Return the (x, y) coordinate for the center point of the cell that contains the specified text.  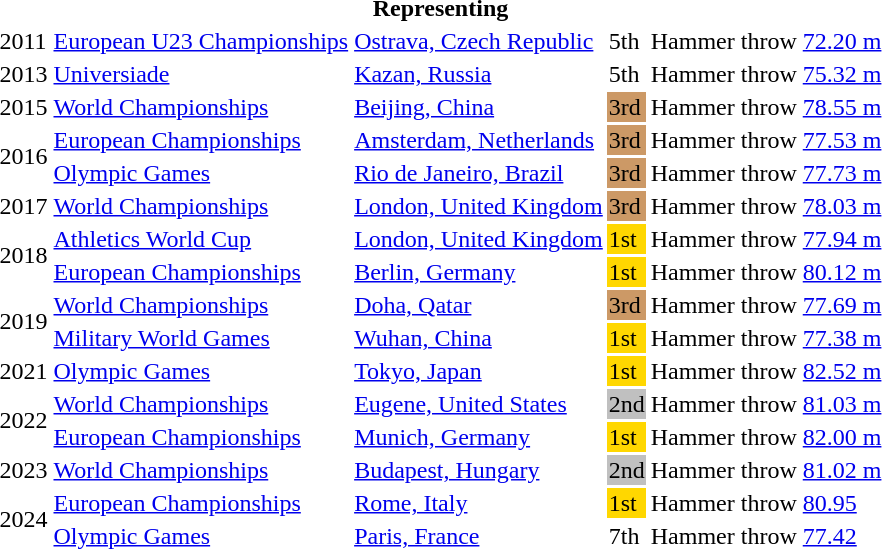
Universiade (201, 74)
Berlin, Germany (479, 272)
Beijing, China (479, 107)
Ostrava, Czech Republic (479, 41)
Amsterdam, Netherlands (479, 140)
Military World Games (201, 338)
Munich, Germany (479, 437)
Athletics World Cup (201, 239)
Wuhan, China (479, 338)
Kazan, Russia (479, 74)
Budapest, Hungary (479, 470)
Tokyo, Japan (479, 371)
Rome, Italy (479, 503)
European U23 Championships (201, 41)
Doha, Qatar (479, 305)
Rio de Janeiro, Brazil (479, 173)
Eugene, United States (479, 404)
